Capture the cell that displays the provided text and extract its (X, Y) central coordinate. 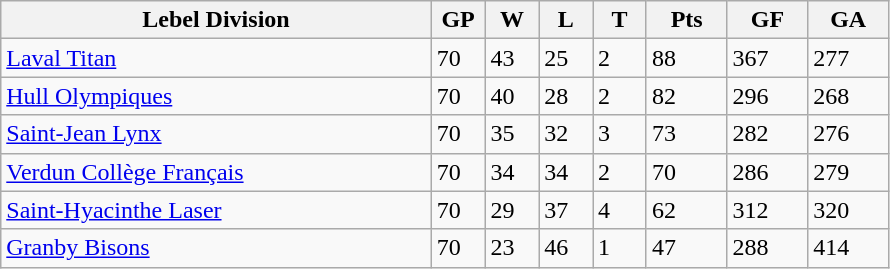
25 (566, 58)
28 (566, 96)
GA (848, 20)
T (620, 20)
82 (686, 96)
Laval Titan (216, 58)
312 (768, 210)
73 (686, 134)
282 (768, 134)
37 (566, 210)
Lebel Division (216, 20)
40 (512, 96)
277 (848, 58)
268 (848, 96)
46 (566, 248)
L (566, 20)
Saint-Hyacinthe Laser (216, 210)
286 (768, 172)
279 (848, 172)
Hull Olympiques (216, 96)
29 (512, 210)
47 (686, 248)
3 (620, 134)
414 (848, 248)
32 (566, 134)
23 (512, 248)
Granby Bisons (216, 248)
GP (458, 20)
GF (768, 20)
296 (768, 96)
4 (620, 210)
367 (768, 58)
Saint-Jean Lynx (216, 134)
88 (686, 58)
288 (768, 248)
W (512, 20)
320 (848, 210)
1 (620, 248)
43 (512, 58)
Verdun Collège Français (216, 172)
276 (848, 134)
62 (686, 210)
35 (512, 134)
Pts (686, 20)
